From the cell containing the given text, extract its center point as (x, y) coordinate. 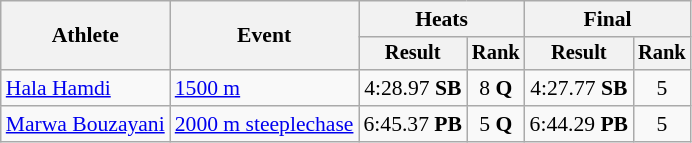
1500 m (264, 88)
Event (264, 36)
4:27.77 SB (579, 88)
Heats (441, 19)
2000 m steeplechase (264, 124)
Hala Hamdi (86, 88)
8 Q (496, 88)
Athlete (86, 36)
6:44.29 PB (579, 124)
4:28.97 SB (412, 88)
5 Q (496, 124)
Marwa Bouzayani (86, 124)
6:45.37 PB (412, 124)
Final (608, 19)
